Detect which cell encompasses the target text, then output its [X, Y] center coordinate. 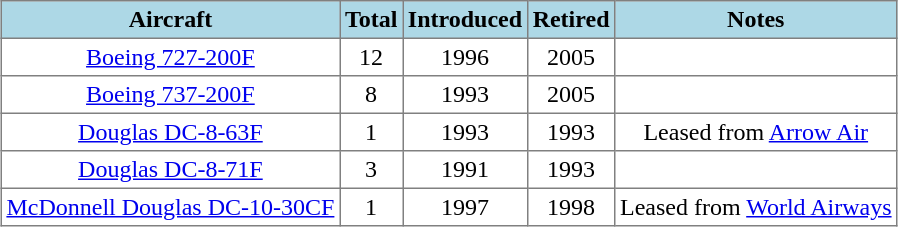
Introduced [466, 20]
1996 [466, 57]
Leased from World Airways [756, 207]
1997 [466, 207]
Aircraft [170, 20]
1991 [466, 170]
Boeing 727-200F [170, 57]
1998 [570, 207]
Douglas DC-8-71F [170, 170]
12 [372, 57]
Boeing 737-200F [170, 95]
Leased from Arrow Air [756, 132]
Douglas DC-8-63F [170, 132]
8 [372, 95]
Notes [756, 20]
Total [372, 20]
McDonnell Douglas DC-10-30CF [170, 207]
3 [372, 170]
Retired [570, 20]
